Pinpoint the cell where the given text exists, returning its (X, Y) midpoint coordinate. 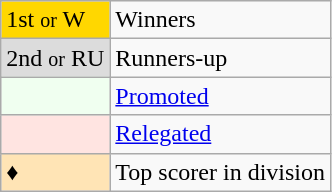
1st or W (56, 20)
2nd or RU (56, 58)
Runners-up (220, 58)
Relegated (220, 134)
Promoted (220, 96)
♦ (56, 172)
Winners (220, 20)
Top scorer in division (220, 172)
